Provide the [X, Y] coordinate of the cell's center where the given text is located.  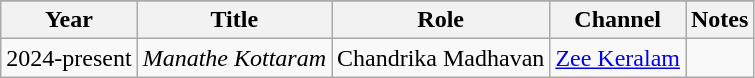
Year [69, 20]
Zee Keralam [618, 58]
2024-present [69, 58]
Chandrika Madhavan [441, 58]
Channel [618, 20]
Title [234, 20]
Role [441, 20]
Notes [720, 20]
Manathe Kottaram [234, 58]
